Search for the cell housing the specified text and yield its (X, Y) center coordinate. 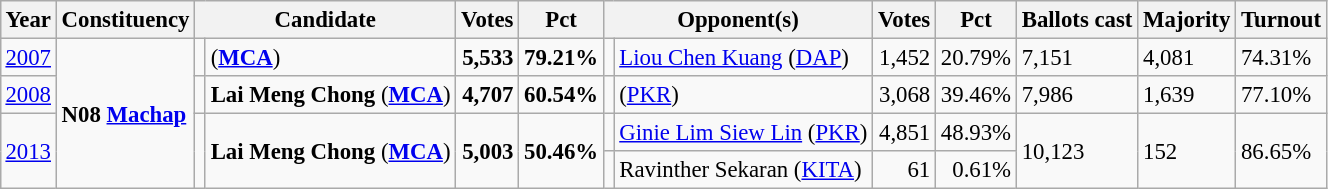
74.31% (1282, 57)
Ginie Lim Siew Lin (PKR) (744, 133)
N08 Machap (125, 113)
Opponent(s) (738, 20)
1,452 (904, 57)
48.93% (976, 133)
Year (28, 20)
Turnout (1282, 20)
77.10% (1282, 95)
1,639 (1187, 95)
152 (1187, 152)
10,123 (1076, 152)
2007 (28, 57)
(PKR) (744, 95)
2013 (28, 152)
61 (904, 170)
5,533 (488, 57)
79.21% (562, 57)
86.65% (1282, 152)
2008 (28, 95)
0.61% (976, 170)
4,707 (488, 95)
3,068 (904, 95)
Ravinther Sekaran (KITA) (744, 170)
4,851 (904, 133)
50.46% (562, 152)
Constituency (125, 20)
Candidate (326, 20)
Ballots cast (1076, 20)
(MCA) (330, 57)
20.79% (976, 57)
5,003 (488, 152)
60.54% (562, 95)
4,081 (1187, 57)
Liou Chen Kuang (DAP) (744, 57)
7,151 (1076, 57)
Majority (1187, 20)
39.46% (976, 95)
7,986 (1076, 95)
